Extract the (X, Y) coordinate from the center of the cell holding the provided text.  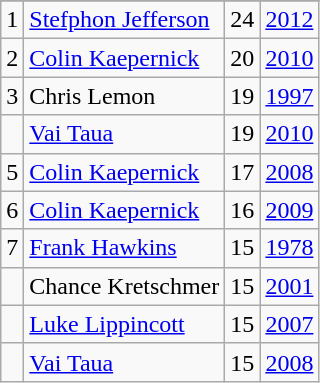
Frank Hawkins (124, 248)
2012 (290, 20)
1 (12, 20)
2001 (290, 286)
7 (12, 248)
Luke Lippincott (124, 324)
1997 (290, 96)
3 (12, 96)
Stefphon Jefferson (124, 20)
17 (242, 172)
2 (12, 58)
2009 (290, 210)
Chance Kretschmer (124, 286)
Chris Lemon (124, 96)
6 (12, 210)
5 (12, 172)
20 (242, 58)
24 (242, 20)
1978 (290, 248)
16 (242, 210)
2007 (290, 324)
